Output the (x, y) coordinate of the center of the cell containing the given text.  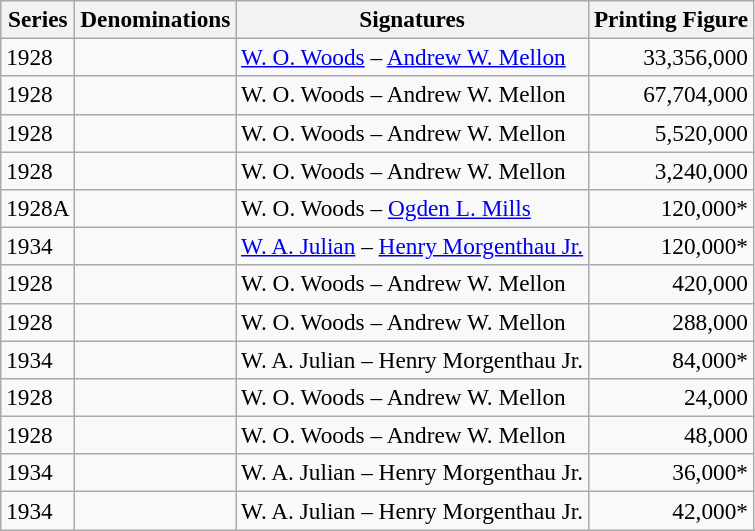
288,000 (670, 322)
36,000* (670, 473)
1928A (38, 208)
5,520,000 (670, 133)
3,240,000 (670, 170)
Signatures (412, 19)
42,000* (670, 510)
24,000 (670, 397)
420,000 (670, 284)
W. O. Woods – Ogden L. Mills (412, 208)
Denominations (156, 19)
Series (38, 19)
33,356,000 (670, 57)
Printing Figure (670, 19)
48,000 (670, 435)
84,000* (670, 359)
67,704,000 (670, 95)
